Extract the (X, Y) coordinate from the center of the cell holding the provided text.  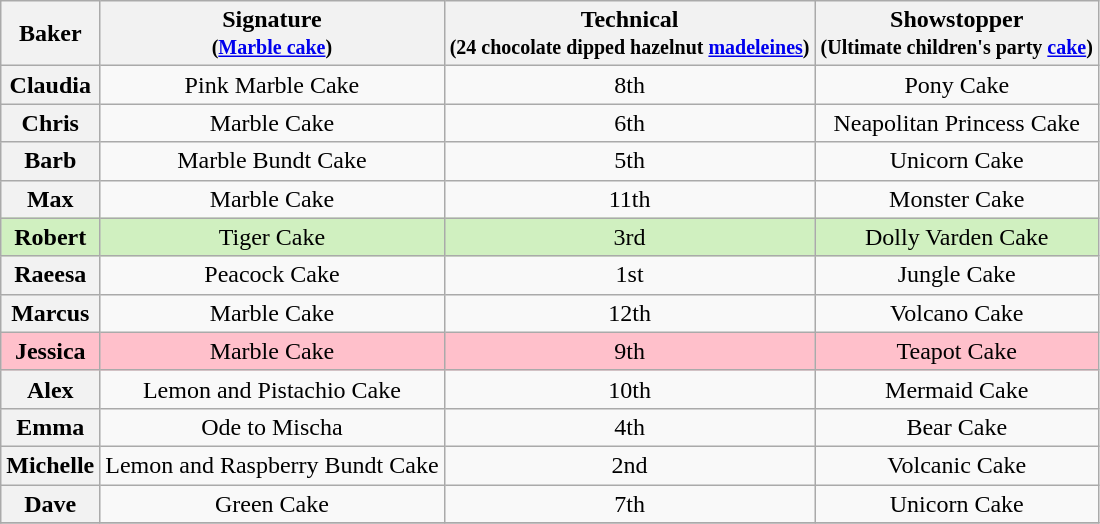
Mermaid Cake (956, 389)
Raeesa (50, 275)
Bear Cake (956, 427)
6th (630, 123)
Signature(Marble cake) (272, 34)
11th (630, 199)
Showstopper(Ultimate children's party cake) (956, 34)
Tiger Cake (272, 237)
1st (630, 275)
5th (630, 161)
Marble Bundt Cake (272, 161)
Chris (50, 123)
Jessica (50, 351)
Baker (50, 34)
Pony Cake (956, 85)
Neapolitan Princess Cake (956, 123)
Technical(24 chocolate dipped hazelnut madeleines) (630, 34)
Lemon and Pistachio Cake (272, 389)
Robert (50, 237)
Monster Cake (956, 199)
Alex (50, 389)
Emma (50, 427)
Lemon and Raspberry Bundt Cake (272, 465)
2nd (630, 465)
10th (630, 389)
Pink Marble Cake (272, 85)
Barb (50, 161)
Volcanic Cake (956, 465)
9th (630, 351)
Volcano Cake (956, 313)
Jungle Cake (956, 275)
Ode to Mischa (272, 427)
Green Cake (272, 503)
Dave (50, 503)
Dolly Varden Cake (956, 237)
Max (50, 199)
Marcus (50, 313)
Peacock Cake (272, 275)
12th (630, 313)
7th (630, 503)
3rd (630, 237)
Claudia (50, 85)
Michelle (50, 465)
Teapot Cake (956, 351)
8th (630, 85)
4th (630, 427)
